Output the [X, Y] coordinate of the center of the cell containing the given text.  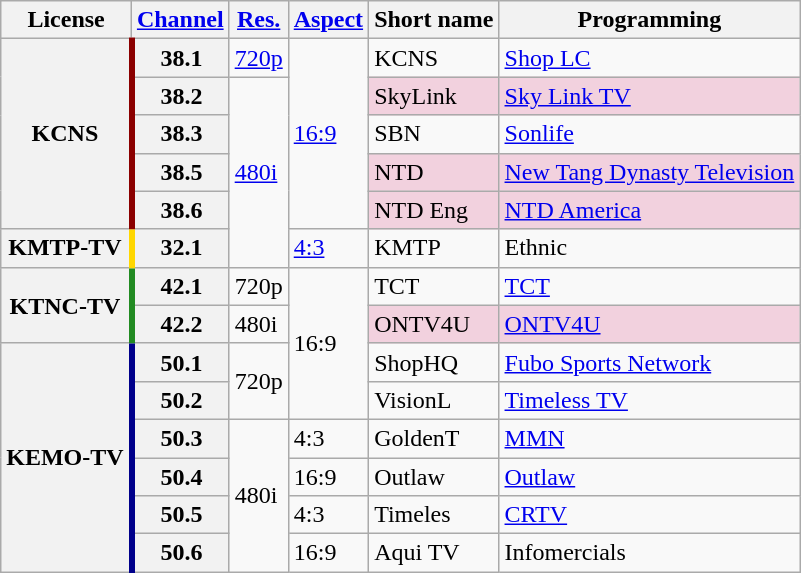
Sonlife [650, 134]
NTD Eng [434, 210]
New Tang Dynasty Television [650, 172]
38.5 [180, 172]
50.6 [180, 553]
KMTP [434, 248]
Short name [434, 20]
32.1 [180, 248]
50.4 [180, 477]
Timeless TV [650, 400]
50.2 [180, 400]
38.1 [180, 58]
SkyLink [434, 96]
42.1 [180, 286]
NTD [434, 172]
Channel [180, 20]
Res. [258, 20]
50.1 [180, 362]
KTNC-TV [66, 305]
38.3 [180, 134]
Infomercials [650, 553]
GoldenT [434, 438]
NTD America [650, 210]
Timeles [434, 515]
50.3 [180, 438]
Sky Link TV [650, 96]
KEMO-TV [66, 457]
38.2 [180, 96]
Fubo Sports Network [650, 362]
SBN [434, 134]
MMN [650, 438]
Aspect [328, 20]
Shop LC [650, 58]
Programming [650, 20]
KMTP-TV [66, 248]
License [66, 20]
Aqui TV [434, 553]
ShopHQ [434, 362]
CRTV [650, 515]
VisionL [434, 400]
Ethnic [650, 248]
42.2 [180, 324]
38.6 [180, 210]
50.5 [180, 515]
